For the text-containing cell, return its midpoint in (X, Y) coordinate format. 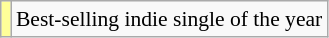
Best-selling indie single of the year (169, 19)
